Return (x, y) of the center of cell containing provided text 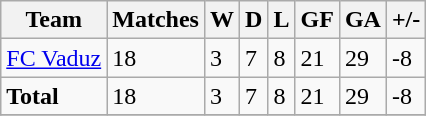
GA (362, 20)
Team (54, 20)
GF (317, 20)
Matches (156, 20)
D (253, 20)
W (222, 20)
Total (54, 96)
L (282, 20)
FC Vaduz (54, 58)
+/- (406, 20)
